Return (x, y) of the center of cell containing provided text 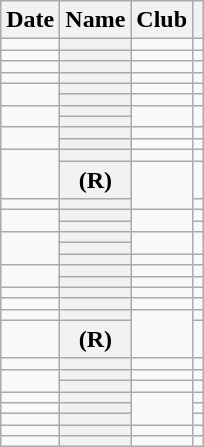
Date (30, 20)
Name (96, 20)
Club (162, 20)
